Provide the (x, y) coordinate of the cell's center where the given text is located.  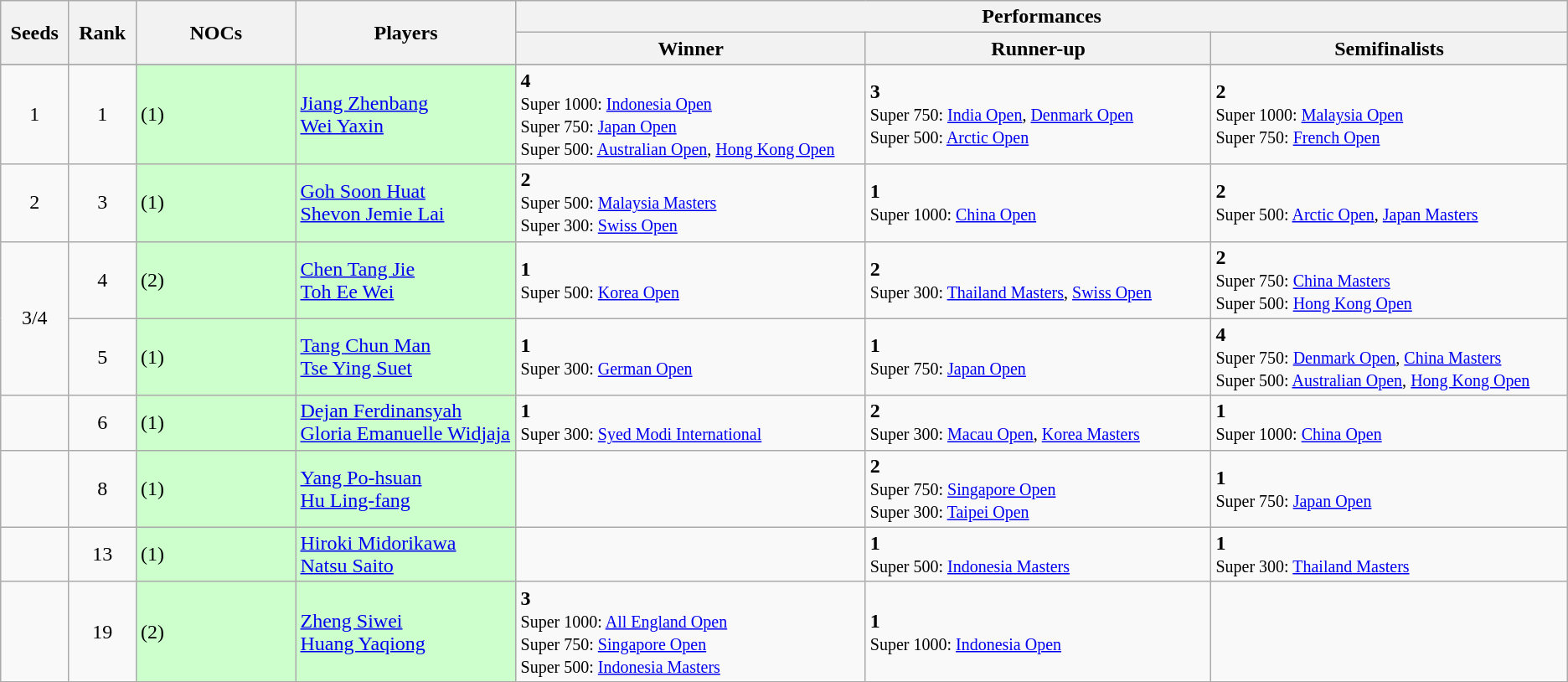
3Super 1000: All England OpenSuper 750: Singapore OpenSuper 500: Indonesia Masters (690, 632)
Chen Tang JieToh Ee Wei (405, 280)
Dejan FerdinansyahGloria Emanuelle Widjaja (405, 422)
Hiroki MidorikawaNatsu Saito (405, 555)
1Super 500: Indonesia Masters (1039, 555)
3/4 (35, 318)
1Super 300: German Open (690, 357)
Goh Soon HuatShevon Jemie Lai (405, 203)
Rank (102, 33)
Performances (1042, 17)
2Super 300: Macau Open, Korea Masters (1039, 422)
1Super 300: Thailand Masters (1389, 555)
5 (102, 357)
6 (102, 422)
1Super 300: Syed Modi International (690, 422)
NOCs (216, 33)
13 (102, 555)
Zheng SiweiHuang Yaqiong (405, 632)
Runner-up (1039, 49)
2Super 1000: Malaysia OpenSuper 750: French Open (1389, 114)
4Super 1000: Indonesia OpenSuper 750: Japan OpenSuper 500: Australian Open, Hong Kong Open (690, 114)
2Super 300: Thailand Masters, Swiss Open (1039, 280)
2 (35, 203)
Semifinalists (1389, 49)
2Super 750: China MastersSuper 500: Hong Kong Open (1389, 280)
Players (405, 33)
Winner (690, 49)
2Super 500: Malaysia MastersSuper 300: Swiss Open (690, 203)
4Super 750: Denmark Open, China MastersSuper 500: Australian Open, Hong Kong Open (1389, 357)
4 (102, 280)
Jiang ZhenbangWei Yaxin (405, 114)
3Super 750: India Open, Denmark OpenSuper 500: Arctic Open (1039, 114)
Seeds (35, 33)
19 (102, 632)
1Super 500: Korea Open (690, 280)
1Super 1000: Indonesia Open (1039, 632)
3 (102, 203)
8 (102, 488)
Tang Chun ManTse Ying Suet (405, 357)
Yang Po-hsuanHu Ling-fang (405, 488)
2Super 750: Singapore OpenSuper 300: Taipei Open (1039, 488)
2Super 500: Arctic Open, Japan Masters (1389, 203)
